Search for the cell housing the specified text and yield its [X, Y] center coordinate. 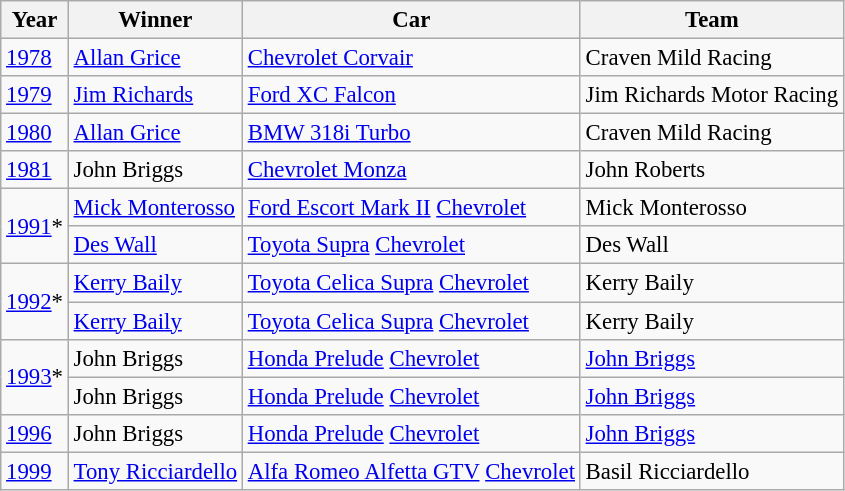
Ford XC Falcon [411, 95]
BMW 318i Turbo [411, 133]
1996 [35, 433]
1993* [35, 376]
Tony Ricciardello [155, 471]
1991* [35, 226]
1992* [35, 302]
John Roberts [712, 170]
1979 [35, 95]
Basil Ricciardello [712, 471]
Jim Richards Motor Racing [712, 95]
Team [712, 20]
1999 [35, 471]
Ford Escort Mark II Chevrolet [411, 208]
Chevrolet Monza [411, 170]
1980 [35, 133]
1981 [35, 170]
Year [35, 20]
Car [411, 20]
Winner [155, 20]
Toyota Supra Chevrolet [411, 245]
Chevrolet Corvair [411, 58]
Jim Richards [155, 95]
Alfa Romeo Alfetta GTV Chevrolet [411, 471]
1978 [35, 58]
